Extract the (X, Y) coordinate from the center of the cell holding the provided text.  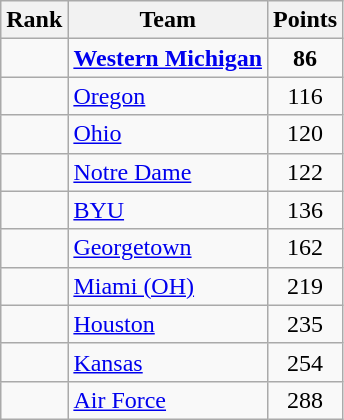
219 (306, 286)
Houston (168, 324)
Air Force (168, 400)
86 (306, 58)
BYU (168, 210)
Georgetown (168, 248)
Notre Dame (168, 172)
254 (306, 362)
122 (306, 172)
288 (306, 400)
Kansas (168, 362)
235 (306, 324)
162 (306, 248)
136 (306, 210)
Miami (OH) (168, 286)
Team (168, 20)
Points (306, 20)
Rank (34, 20)
Western Michigan (168, 58)
120 (306, 134)
116 (306, 96)
Ohio (168, 134)
Oregon (168, 96)
